Search for the cell housing the specified text and yield its (x, y) center coordinate. 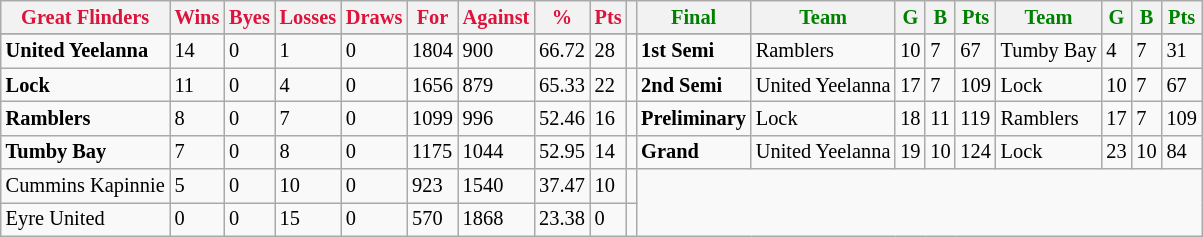
923 (432, 186)
52.46 (562, 118)
66.72 (562, 51)
% (562, 17)
1099 (432, 118)
Losses (308, 17)
Against (496, 17)
For (432, 17)
22 (608, 85)
Wins (198, 17)
1868 (496, 219)
Great Flinders (86, 17)
Byes (249, 17)
28 (608, 51)
570 (432, 219)
900 (496, 51)
Preliminary (694, 118)
16 (608, 118)
37.47 (562, 186)
1540 (496, 186)
23.38 (562, 219)
996 (496, 118)
124 (975, 152)
1 (308, 51)
879 (496, 85)
1st Semi (694, 51)
Final (694, 17)
119 (975, 118)
Draws (374, 17)
65.33 (562, 85)
2nd Semi (694, 85)
1175 (432, 152)
19 (910, 152)
23 (1116, 152)
1044 (496, 152)
1656 (432, 85)
84 (1182, 152)
1804 (432, 51)
Grand (694, 152)
31 (1182, 51)
Eyre United (86, 219)
5 (198, 186)
18 (910, 118)
52.95 (562, 152)
15 (308, 219)
Cummins Kapinnie (86, 186)
